Determine the [X, Y] coordinate at the center of the cell enclosing the given text.  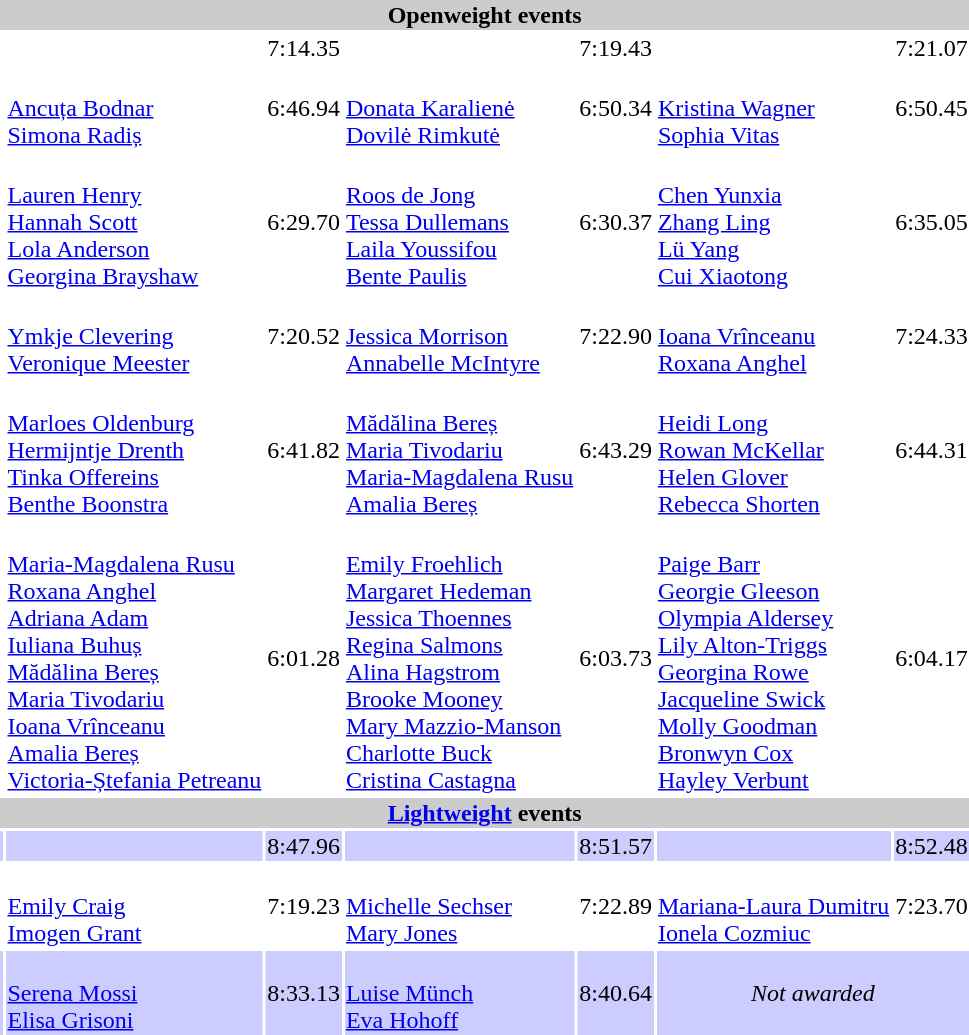
Mădălina BereșMaria TivodariuMaria-Magdalena RusuAmalia Bereș [459, 450]
Kristina WagnerSophia Vitas [773, 108]
8:47.96 [304, 846]
6:43.29 [616, 450]
7:20.52 [304, 336]
6:03.73 [616, 658]
Chen YunxiaZhang LingLü YangCui Xiaotong [773, 222]
Maria-Magdalena RusuRoxana AnghelAdriana AdamIuliana BuhușMădălina BereșMaria TivodariuIoana VrînceanuAmalia BereșVictoria-Ștefania Petreanu [134, 658]
Ioana VrînceanuRoxana Anghel [773, 336]
Ancuța BodnarSimona Radiș [134, 108]
8:51.57 [616, 846]
Not awarded [812, 993]
7:22.90 [616, 336]
Donata KaralienėDovilė Rimkutė [459, 108]
Lauren HenryHannah ScottLola AndersonGeorgina Brayshaw [134, 222]
8:40.64 [616, 993]
Emily CraigImogen Grant [134, 906]
Heidi LongRowan McKellarHelen GloverRebecca Shorten [773, 450]
6:41.82 [304, 450]
7:14.35 [304, 48]
6:46.94 [304, 108]
Lightweight events [484, 813]
6:50.34 [616, 108]
7:19.23 [304, 906]
Serena MossiElisa Grisoni [134, 993]
Jessica MorrisonAnnabelle McIntyre [459, 336]
6:30.37 [616, 222]
7:22.89 [616, 906]
7:19.43 [616, 48]
6:01.28 [304, 658]
Ymkje CleveringVeronique Meester [134, 336]
Luise MünchEva Hohoff [459, 993]
6:29.70 [304, 222]
8:33.13 [304, 993]
Paige BarrGeorgie GleesonOlympia AlderseyLily Alton-TriggsGeorgina RoweJacqueline SwickMolly GoodmanBronwyn CoxHayley Verbunt [773, 658]
Openweight events [484, 15]
Marloes OldenburgHermijntje DrenthTinka OffereinsBenthe Boonstra [134, 450]
Roos de JongTessa DullemansLaila YoussifouBente Paulis [459, 222]
Emily FroehlichMargaret HedemanJessica ThoennesRegina SalmonsAlina HagstromBrooke MooneyMary Mazzio-MansonCharlotte BuckCristina Castagna [459, 658]
Michelle SechserMary Jones [459, 906]
Mariana-Laura DumitruIonela Cozmiuc [773, 906]
